Provide the [X, Y] coordinate of the cell's center where the given text is located.  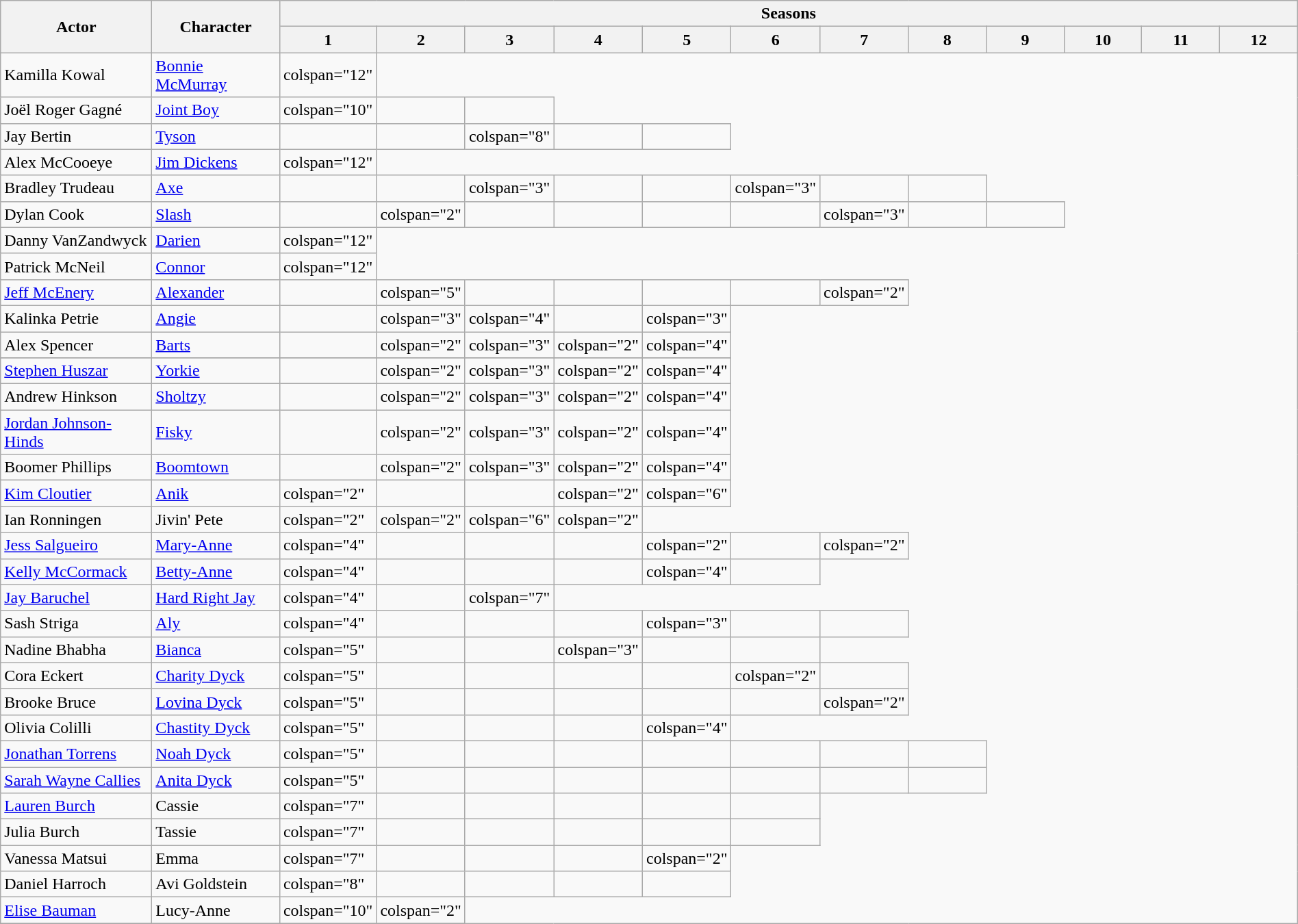
Connor [216, 266]
Cassie [216, 806]
Julia Burch [77, 832]
Andrew Hinkson [77, 397]
Brooke Bruce [77, 702]
Jordan Johnson-Hinds [77, 433]
Anik [216, 493]
Angie [216, 318]
Cora Eckert [77, 676]
2 [421, 40]
Dylan Cook [77, 214]
Alex McCooeye [77, 162]
Lauren Burch [77, 806]
Jay Baruchel [77, 598]
Noah Dyck [216, 754]
1 [328, 40]
Jess Salgueiro [77, 546]
Yorkie [216, 371]
Betty-Anne [216, 572]
Tassie [216, 832]
Jim Dickens [216, 162]
Boomtown [216, 467]
Jay Bertin [77, 136]
4 [598, 40]
9 [1026, 40]
Axe [216, 188]
Bianca [216, 650]
Anita Dyck [216, 780]
10 [1103, 40]
Kelly McCormack [77, 572]
Chastity Dyck [216, 728]
Daniel Harroch [77, 884]
12 [1259, 40]
Aly [216, 624]
Sash Striga [77, 624]
Slash [216, 214]
6 [776, 40]
Elise Bauman [77, 910]
Charity Dyck [216, 676]
Patrick McNeil [77, 266]
Ian Ronningen [77, 519]
Joël Roger Gagné [77, 110]
Bonnie McMurray [216, 75]
Jivin' Pete [216, 519]
Stephen Huszar [77, 371]
Kamilla Kowal [77, 75]
Kalinka Petrie [77, 318]
7 [864, 40]
Fisky [216, 433]
Vanessa Matsui [77, 858]
Hard Right Jay [216, 598]
3 [509, 40]
11 [1181, 40]
Joint Boy [216, 110]
8 [947, 40]
Sholtzy [216, 397]
Avi Goldstein [216, 884]
Nadine Bhabha [77, 650]
Seasons [789, 14]
Alexander [216, 292]
Mary-Anne [216, 546]
Jonathan Torrens [77, 754]
Jeff McEnery [77, 292]
Barts [216, 344]
Actor [77, 27]
Emma [216, 858]
Alex Spencer [77, 344]
Boomer Phillips [77, 467]
Tyson [216, 136]
5 [687, 40]
Lovina Dyck [216, 702]
Bradley Trudeau [77, 188]
Lucy-Anne [216, 910]
Kim Cloutier [77, 493]
Sarah Wayne Callies [77, 780]
Character [216, 27]
Darien [216, 240]
Olivia Colilli [77, 728]
Danny VanZandwyck [77, 240]
